Find where the given text appears and provide that cell's center as (x, y) coordinate. 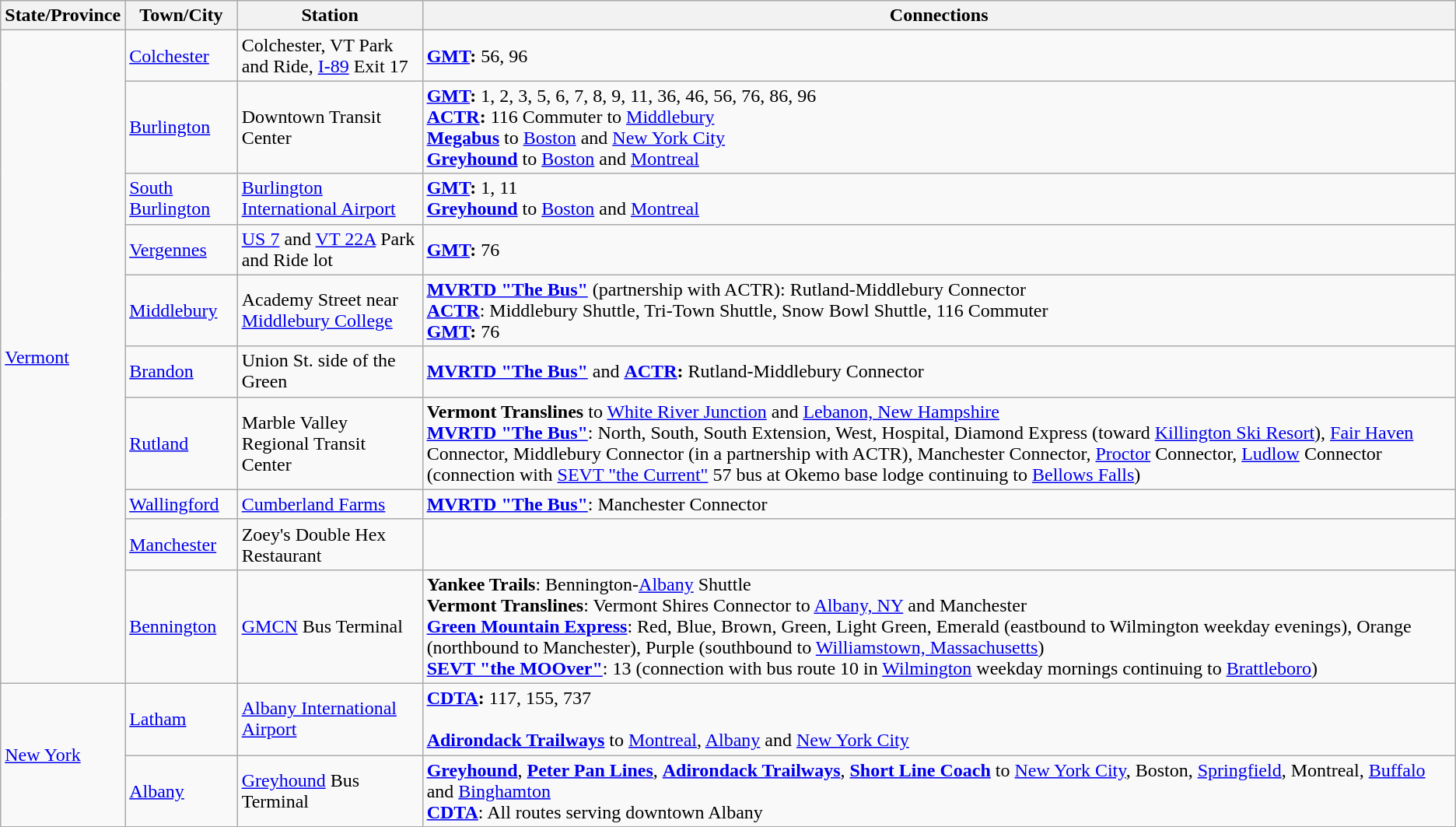
Union St. side of the Green (330, 372)
GMT: 1, 11 Greyhound to Boston and Montreal (939, 199)
GMCN Bus Terminal (330, 626)
Vergennes (182, 249)
Albany International Airport (330, 719)
Burlington International Airport (330, 199)
Town/City (182, 16)
Vermont (63, 357)
CDTA: 117, 155, 737Adirondack Trailways to Montreal, Albany and New York City (939, 719)
Zoey's Double Hex Restaurant (330, 545)
Cumberland Farms (330, 504)
Burlington (182, 128)
Marble Valley Regional Transit Center (330, 443)
MVRTD "The Bus": Manchester Connector (939, 504)
Brandon (182, 372)
US 7 and VT 22A Park and Ride lot (330, 249)
Colchester, VT Park and Ride, I-89 Exit 17 (330, 56)
Station (330, 16)
GMT: 56, 96 (939, 56)
Wallingford (182, 504)
Latham (182, 719)
New York (63, 755)
Colchester (182, 56)
MVRTD "The Bus" and ACTR: Rutland-Middlebury Connector (939, 372)
Bennington (182, 626)
Manchester (182, 545)
Greyhound Bus Terminal (330, 790)
GMT: 76 (939, 249)
Rutland (182, 443)
State/Province (63, 16)
Albany (182, 790)
Middlebury (182, 310)
Connections (939, 16)
South Burlington (182, 199)
Downtown Transit Center (330, 128)
Academy Street near Middlebury College (330, 310)
